Scan for the cell matching the given text and deliver its (x, y) coordinate at center. 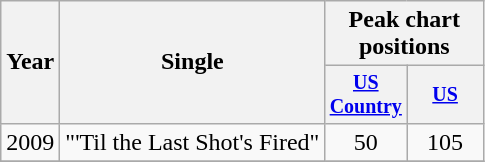
50 (366, 142)
Peak chartpositions (404, 34)
US (446, 94)
Year (30, 62)
2009 (30, 142)
US Country (366, 94)
Single (192, 62)
105 (446, 142)
"'Til the Last Shot's Fired" (192, 142)
